Identify which cell holds the provided text, then report its (x, y) central coordinate. 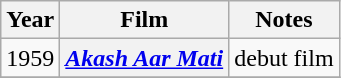
1959 (30, 58)
Year (30, 20)
debut film (284, 58)
Film (144, 20)
Akash Aar Mati (144, 58)
Notes (284, 20)
